Find where the given text appears and provide that cell's center as (x, y) coordinate. 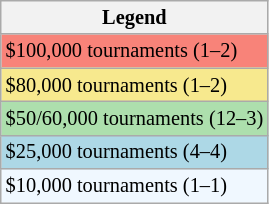
$25,000 tournaments (4–4) (134, 152)
Legend (134, 17)
$100,000 tournaments (1–2) (134, 51)
$80,000 tournaments (1–2) (134, 85)
$50/60,000 tournaments (12–3) (134, 118)
$10,000 tournaments (1–1) (134, 186)
